Detect which cell encompasses the target text, then output its [x, y] center coordinate. 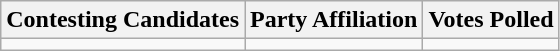
Contesting Candidates [123, 20]
Votes Polled [491, 20]
Party Affiliation [334, 20]
